Locate the cell with the specified text and output its (x, y) center coordinate. 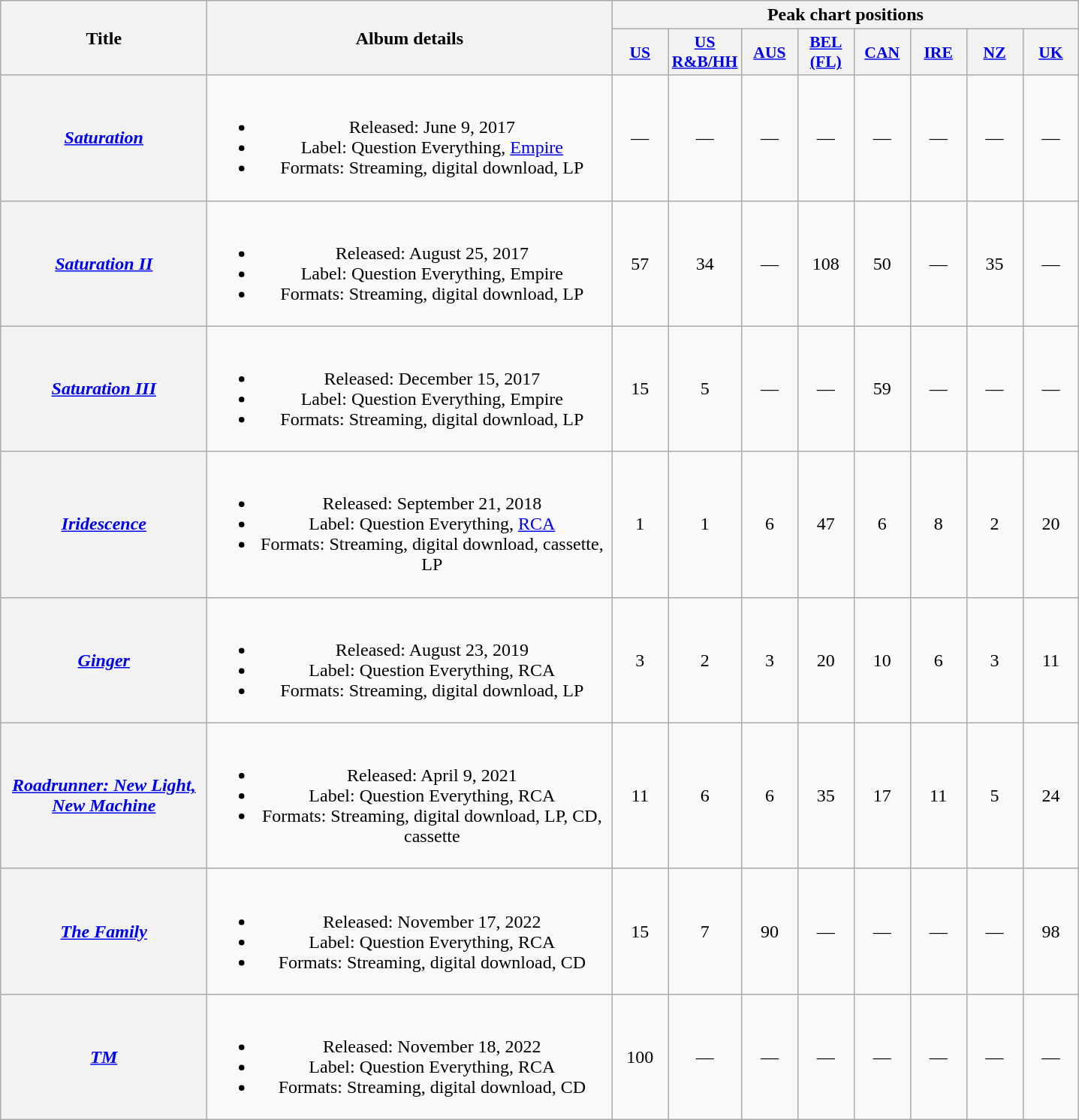
7 (705, 931)
Released: August 25, 2017Label: Question Everything, EmpireFormats: Streaming, digital download, LP (410, 263)
Saturation II (104, 263)
8 (939, 524)
98 (1051, 931)
AUS (769, 53)
34 (705, 263)
Released: September 21, 2018Label: Question Everything, RCAFormats: Streaming, digital download, cassette, LP (410, 524)
NZ (994, 53)
Saturation (104, 138)
Ginger (104, 660)
Released: November 17, 2022Label: Question Everything, RCAFormats: Streaming, digital download, CD (410, 931)
24 (1051, 795)
BEL(FL) (826, 53)
59 (882, 389)
47 (826, 524)
IRE (939, 53)
Title (104, 38)
Roadrunner: New Light, New Machine (104, 795)
10 (882, 660)
100 (640, 1056)
Released: December 15, 2017Label: Question Everything, EmpireFormats: Streaming, digital download, LP (410, 389)
The Family (104, 931)
Saturation III (104, 389)
UK (1051, 53)
Released: November 18, 2022Label: Question Everything, RCAFormats: Streaming, digital download, CD (410, 1056)
17 (882, 795)
US (640, 53)
US R&B/HH (705, 53)
Album details (410, 38)
Peak chart positions (845, 15)
50 (882, 263)
TM (104, 1056)
Iridescence (104, 524)
Released: April 9, 2021Label: Question Everything, RCAFormats: Streaming, digital download, LP, CD, cassette (410, 795)
CAN (882, 53)
Released: August 23, 2019Label: Question Everything, RCAFormats: Streaming, digital download, LP (410, 660)
57 (640, 263)
Released: June 9, 2017Label: Question Everything, EmpireFormats: Streaming, digital download, LP (410, 138)
90 (769, 931)
108 (826, 263)
